Identify which cell holds the provided text, then report its [x, y] central coordinate. 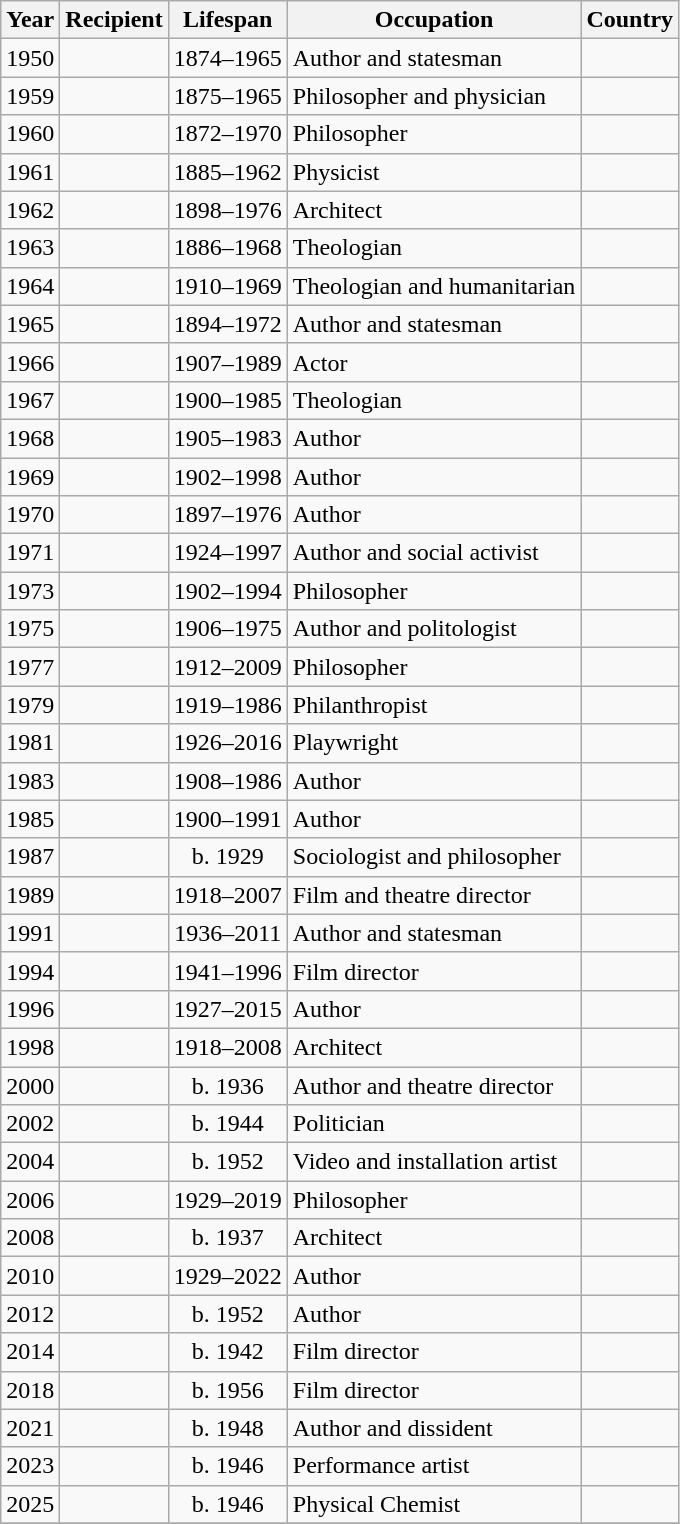
Philanthropist [434, 705]
2025 [30, 1504]
Country [630, 20]
1874–1965 [228, 58]
1981 [30, 743]
Film and theatre director [434, 895]
1989 [30, 895]
b. 1956 [228, 1390]
Author and social activist [434, 553]
1994 [30, 971]
Occupation [434, 20]
1971 [30, 553]
1991 [30, 933]
1885–1962 [228, 172]
Performance artist [434, 1466]
1912–2009 [228, 667]
1897–1976 [228, 515]
1970 [30, 515]
2012 [30, 1314]
1968 [30, 438]
1900–1991 [228, 819]
1969 [30, 477]
1973 [30, 591]
1886–1968 [228, 248]
Physicist [434, 172]
2006 [30, 1200]
1910–1969 [228, 286]
1926–2016 [228, 743]
b. 1948 [228, 1428]
2023 [30, 1466]
2002 [30, 1124]
1977 [30, 667]
Author and theatre director [434, 1085]
1898–1976 [228, 210]
2008 [30, 1238]
1963 [30, 248]
1906–1975 [228, 629]
1908–1986 [228, 781]
b. 1944 [228, 1124]
1905–1983 [228, 438]
1985 [30, 819]
1996 [30, 1009]
1961 [30, 172]
1894–1972 [228, 324]
1927–2015 [228, 1009]
2010 [30, 1276]
Author and politologist [434, 629]
Theologian and humanitarian [434, 286]
Author and dissident [434, 1428]
1965 [30, 324]
1960 [30, 134]
1924–1997 [228, 553]
Recipient [114, 20]
1959 [30, 96]
Physical Chemist [434, 1504]
1987 [30, 857]
1919–1986 [228, 705]
1964 [30, 286]
2000 [30, 1085]
1950 [30, 58]
Lifespan [228, 20]
1902–1998 [228, 477]
1967 [30, 400]
Playwright [434, 743]
2004 [30, 1162]
1941–1996 [228, 971]
b. 1942 [228, 1352]
1918–2008 [228, 1047]
1902–1994 [228, 591]
Year [30, 20]
1975 [30, 629]
Politician [434, 1124]
1929–2022 [228, 1276]
1979 [30, 705]
2021 [30, 1428]
2018 [30, 1390]
Actor [434, 362]
1962 [30, 210]
b. 1937 [228, 1238]
1966 [30, 362]
Video and installation artist [434, 1162]
1918–2007 [228, 895]
b. 1936 [228, 1085]
1900–1985 [228, 400]
1929–2019 [228, 1200]
Philosopher and physician [434, 96]
1936–2011 [228, 933]
Sociologist and philosopher [434, 857]
1872–1970 [228, 134]
2014 [30, 1352]
b. 1929 [228, 857]
1875–1965 [228, 96]
1907–1989 [228, 362]
1998 [30, 1047]
1983 [30, 781]
